From the cell containing the given text, extract its center point as [x, y] coordinate. 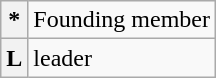
Founding member [122, 20]
* [14, 20]
L [14, 58]
leader [122, 58]
